Detect which cell encompasses the target text, then output its [X, Y] center coordinate. 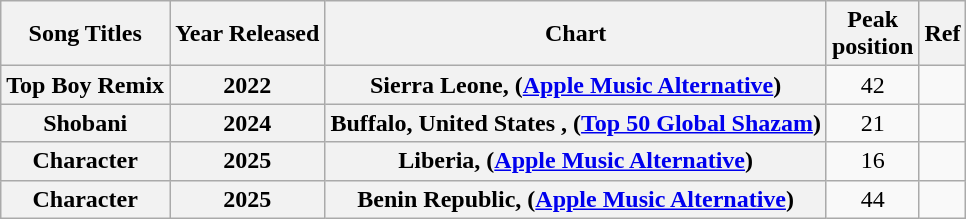
42 [872, 85]
Chart [576, 34]
21 [872, 123]
Benin Republic, (Apple Music Alternative) [576, 199]
Top Boy Remix [86, 85]
44 [872, 199]
Liberia, (Apple Music Alternative) [576, 161]
16 [872, 161]
Sierra Leone, (Apple Music Alternative) [576, 85]
2024 [248, 123]
Year Released [248, 34]
Ref [942, 34]
Buffalo, United States , (Top 50 Global Shazam) [576, 123]
Shobani [86, 123]
2022 [248, 85]
Peakposition [872, 34]
Song Titles [86, 34]
